Extract the (x, y) coordinate from the center of the cell holding the provided text.  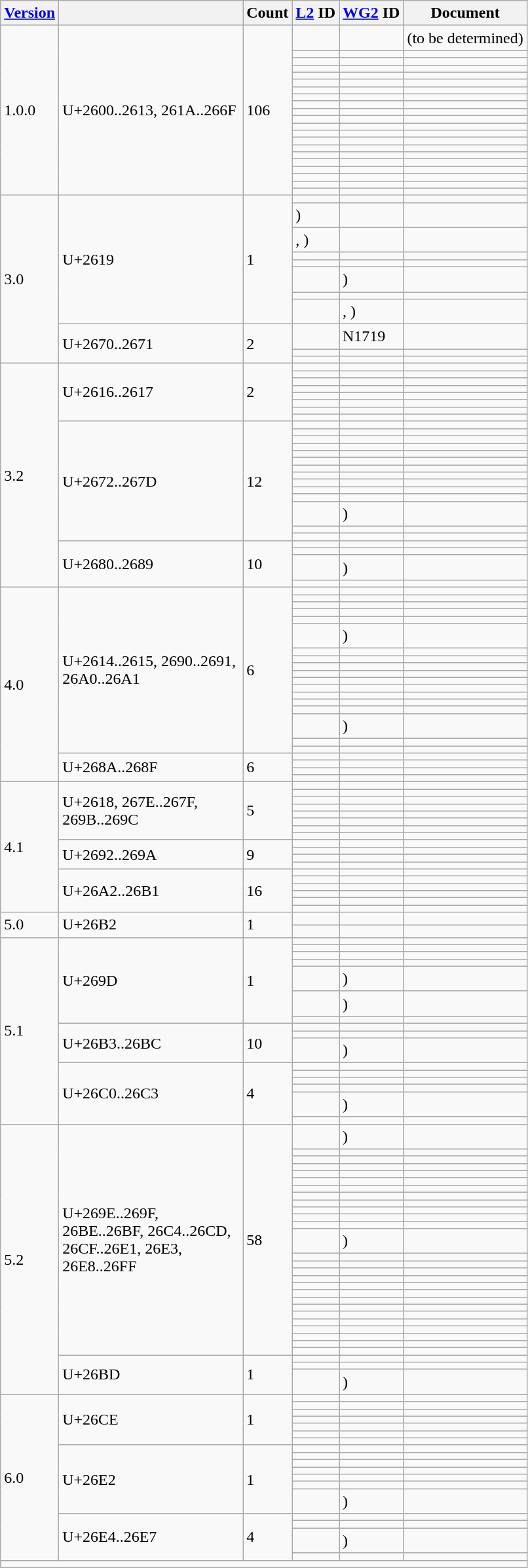
1.0.0 (30, 110)
4.1 (30, 848)
U+2680..2689 (151, 563)
U+2672..267D (151, 481)
58 (267, 1239)
U+26E4..26E7 (151, 1537)
U+26BD (151, 1375)
3.2 (30, 476)
Count (267, 13)
12 (267, 481)
5.0 (30, 925)
U+2616..2617 (151, 392)
U+2692..269A (151, 854)
16 (267, 891)
Version (30, 13)
U+269E..269F, 26BE..26BF, 26C4..26CD, 26CF..26E1, 26E3, 26E8..26FF (151, 1239)
9 (267, 854)
5.1 (30, 1031)
N1719 (371, 337)
6.0 (30, 1478)
U+269D (151, 980)
106 (267, 110)
U+268A..268F (151, 768)
5 (267, 811)
5.2 (30, 1259)
U+26A2..26B1 (151, 891)
U+2614..2615, 2690..2691, 26A0..26A1 (151, 669)
U+26B3..26BC (151, 1043)
U+26C0..26C3 (151, 1094)
L2 ID (316, 13)
U+26B2 (151, 925)
WG2 ID (371, 13)
(to be determined) (465, 38)
U+2619 (151, 259)
U+26E2 (151, 1479)
U+2600..2613, 261A..266F (151, 110)
U+2618, 267E..267F, 269B..269C (151, 811)
U+26CE (151, 1420)
U+2670..2671 (151, 344)
3.0 (30, 279)
4.0 (30, 684)
Document (465, 13)
